For the text-containing cell, return its midpoint in [x, y] coordinate format. 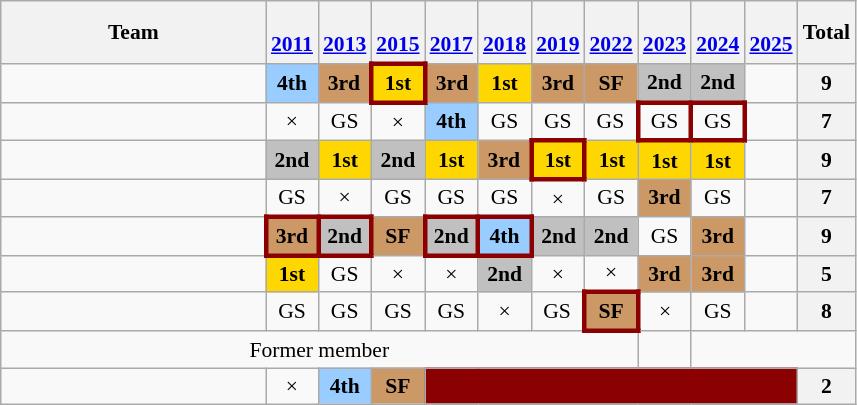
2019 [558, 32]
Team [134, 32]
2017 [452, 32]
2022 [610, 32]
5 [826, 274]
2025 [770, 32]
2013 [344, 32]
2023 [664, 32]
Total [826, 32]
2018 [504, 32]
2 [826, 386]
2015 [398, 32]
8 [826, 312]
2011 [292, 32]
2024 [718, 32]
Former member [320, 350]
